Detect which cell encompasses the target text, then output its (x, y) center coordinate. 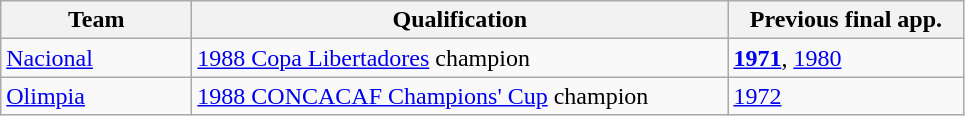
Qualification (460, 20)
1988 CONCACAF Champions' Cup champion (460, 96)
Nacional (96, 58)
Olimpia (96, 96)
1972 (846, 96)
Team (96, 20)
1971, 1980 (846, 58)
1988 Copa Libertadores champion (460, 58)
Previous final app. (846, 20)
